Scan for the cell matching the given text and deliver its (x, y) coordinate at center. 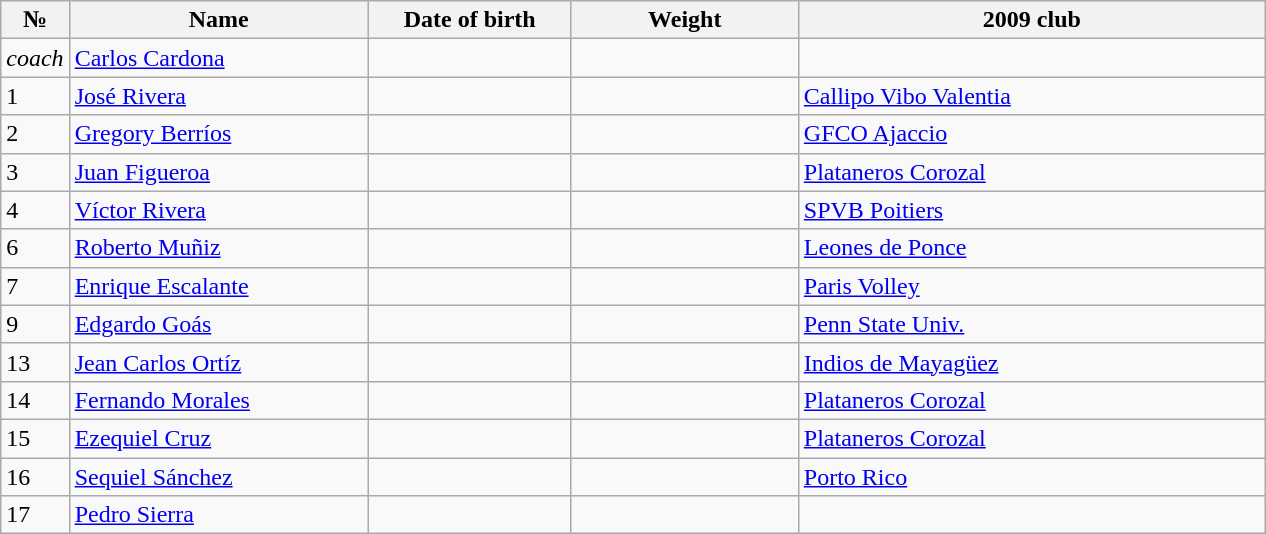
Name (218, 20)
16 (35, 477)
2009 club (1032, 20)
Jean Carlos Ortíz (218, 362)
14 (35, 400)
Enrique Escalante (218, 286)
Juan Figueroa (218, 172)
Weight (684, 20)
Indios de Mayagüez (1032, 362)
4 (35, 210)
15 (35, 438)
Carlos Cardona (218, 58)
9 (35, 324)
1 (35, 96)
Paris Volley (1032, 286)
SPVB Poitiers (1032, 210)
Callipo Vibo Valentia (1032, 96)
Edgardo Goás (218, 324)
GFCO Ajaccio (1032, 134)
13 (35, 362)
Fernando Morales (218, 400)
7 (35, 286)
Porto Rico (1032, 477)
José Rivera (218, 96)
coach (35, 58)
6 (35, 248)
3 (35, 172)
Sequiel Sánchez (218, 477)
Gregory Berríos (218, 134)
Penn State Univ. (1032, 324)
Pedro Sierra (218, 515)
Leones de Ponce (1032, 248)
Víctor Rivera (218, 210)
Ezequiel Cruz (218, 438)
17 (35, 515)
2 (35, 134)
Date of birth (470, 20)
Roberto Muñiz (218, 248)
№ (35, 20)
